Search for the cell housing the specified text and yield its [X, Y] center coordinate. 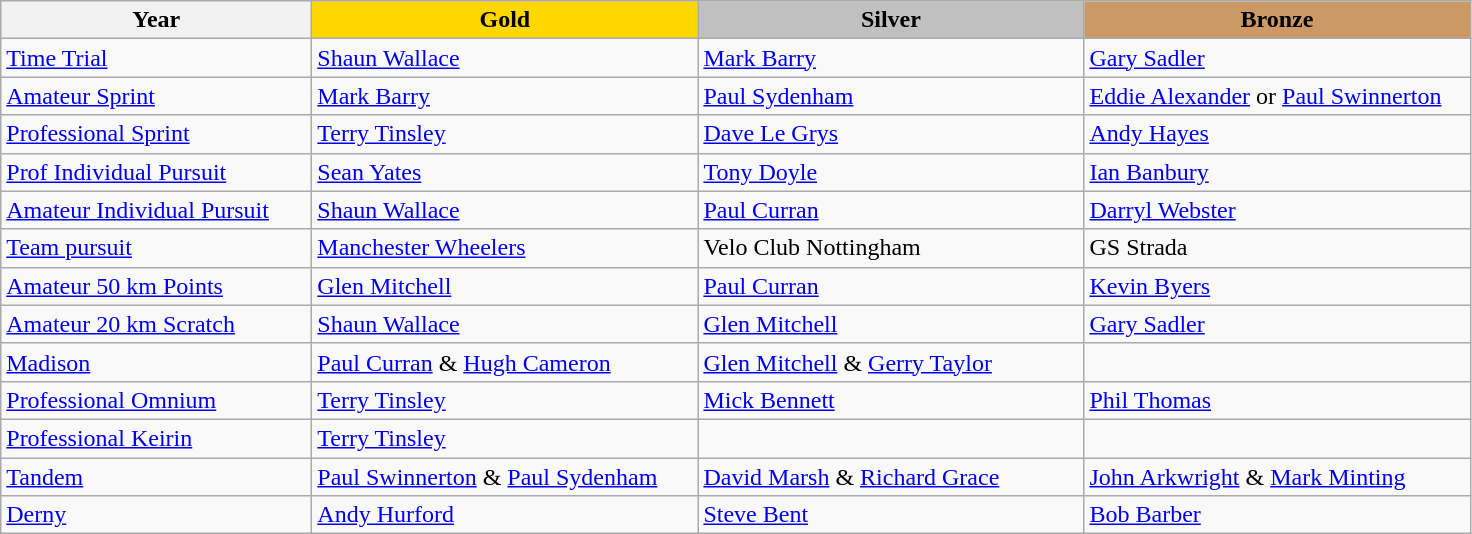
Amateur 20 km Scratch [156, 324]
Steve Bent [891, 515]
Professional Sprint [156, 134]
Glen Mitchell & Gerry Taylor [891, 362]
Amateur 50 km Points [156, 286]
Phil Thomas [1277, 400]
GS Strada [1277, 248]
Eddie Alexander or Paul Swinnerton [1277, 96]
Paul Swinnerton & Paul Sydenham [505, 477]
Team pursuit [156, 248]
Paul Sydenham [891, 96]
Professional Omnium [156, 400]
Prof Individual Pursuit [156, 172]
Ian Banbury [1277, 172]
Amateur Individual Pursuit [156, 210]
Year [156, 20]
Bronze [1277, 20]
Tandem [156, 477]
Andy Hayes [1277, 134]
Andy Hurford [505, 515]
Dave Le Grys [891, 134]
Derny [156, 515]
Time Trial [156, 58]
Kevin Byers [1277, 286]
Darryl Webster [1277, 210]
Manchester Wheelers [505, 248]
Gold [505, 20]
Silver [891, 20]
Amateur Sprint [156, 96]
John Arkwright & Mark Minting [1277, 477]
David Marsh & Richard Grace [891, 477]
Professional Keirin [156, 438]
Sean Yates [505, 172]
Bob Barber [1277, 515]
Paul Curran & Hugh Cameron [505, 362]
Velo Club Nottingham [891, 248]
Madison [156, 362]
Mick Bennett [891, 400]
Tony Doyle [891, 172]
